Locate the cell with the specified text and output its [X, Y] center coordinate. 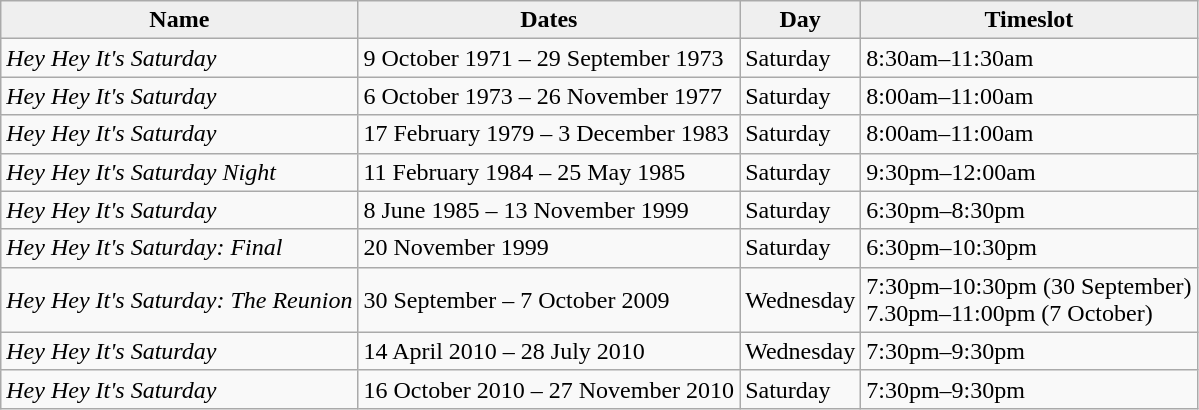
30 September – 7 October 2009 [549, 300]
6:30pm–10:30pm [1029, 248]
Name [180, 20]
9 October 1971 – 29 September 1973 [549, 58]
Hey Hey It's Saturday: The Reunion [180, 300]
Dates [549, 20]
Timeslot [1029, 20]
6:30pm–8:30pm [1029, 210]
Hey Hey It's Saturday: Final [180, 248]
7:30pm–10:30pm (30 September)7.30pm–11:00pm (7 October) [1029, 300]
9:30pm–12:00am [1029, 172]
Hey Hey It's Saturday Night [180, 172]
14 April 2010 – 28 July 2010 [549, 351]
17 February 1979 – 3 December 1983 [549, 134]
16 October 2010 – 27 November 2010 [549, 389]
6 October 1973 – 26 November 1977 [549, 96]
8:30am–11:30am [1029, 58]
8 June 1985 – 13 November 1999 [549, 210]
11 February 1984 – 25 May 1985 [549, 172]
Day [800, 20]
20 November 1999 [549, 248]
